Locate the cell with the specified text and output its (x, y) center coordinate. 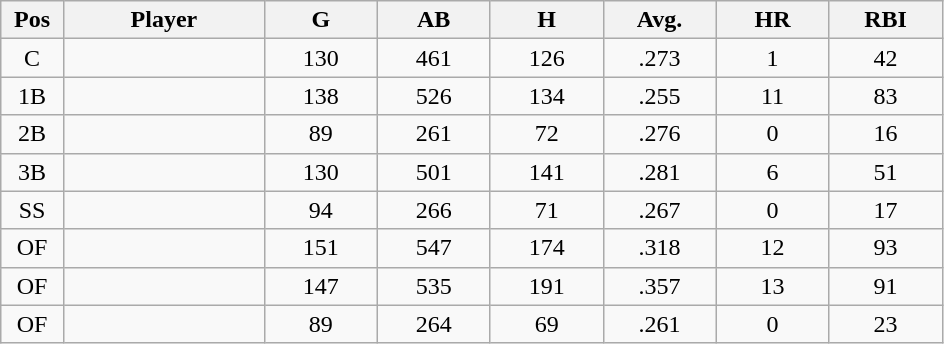
264 (434, 324)
Pos (32, 20)
134 (546, 96)
83 (886, 96)
.255 (660, 96)
147 (320, 286)
23 (886, 324)
3B (32, 172)
151 (320, 248)
547 (434, 248)
501 (434, 172)
72 (546, 134)
51 (886, 172)
91 (886, 286)
126 (546, 58)
535 (434, 286)
261 (434, 134)
1 (772, 58)
AB (434, 20)
12 (772, 248)
.273 (660, 58)
2B (32, 134)
G (320, 20)
Avg. (660, 20)
461 (434, 58)
SS (32, 210)
RBI (886, 20)
.318 (660, 248)
266 (434, 210)
16 (886, 134)
71 (546, 210)
.261 (660, 324)
13 (772, 286)
94 (320, 210)
HR (772, 20)
.276 (660, 134)
526 (434, 96)
191 (546, 286)
Player (164, 20)
.357 (660, 286)
174 (546, 248)
141 (546, 172)
93 (886, 248)
6 (772, 172)
69 (546, 324)
11 (772, 96)
H (546, 20)
1B (32, 96)
138 (320, 96)
.281 (660, 172)
42 (886, 58)
17 (886, 210)
.267 (660, 210)
C (32, 58)
